Find where the given text appears and provide that cell's center as (x, y) coordinate. 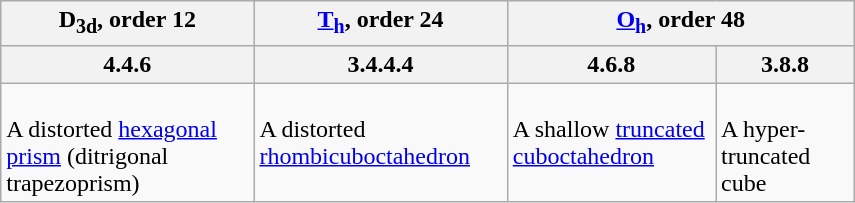
A shallow truncated cuboctahedron (611, 142)
4.6.8 (611, 64)
A hyper-truncated cube (786, 142)
4.4.6 (128, 64)
D3d, order 12 (128, 23)
A distorted rhombicuboctahedron (380, 142)
Th, order 24 (380, 23)
3.4.4.4 (380, 64)
A distorted hexagonal prism (ditrigonal trapezoprism) (128, 142)
Oh, order 48 (680, 23)
3.8.8 (786, 64)
